From the cell containing the given text, extract its center point as [X, Y] coordinate. 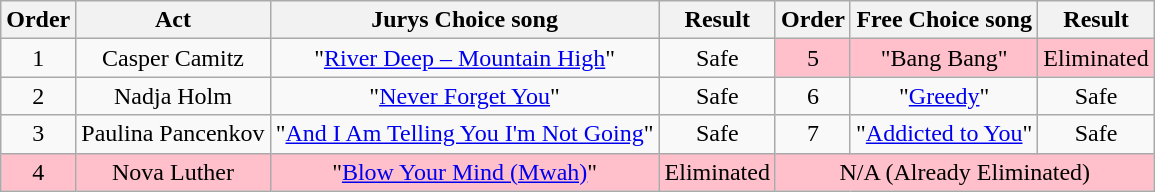
3 [38, 134]
"Bang Bang" [944, 58]
"River Deep – Mountain High" [464, 58]
4 [38, 172]
Nova Luther [173, 172]
Paulina Pancenkov [173, 134]
"Addicted to You" [944, 134]
Jurys Choice song [464, 20]
Nadja Holm [173, 96]
"Blow Your Mind (Mwah)" [464, 172]
N/A (Already Eliminated) [964, 172]
Act [173, 20]
Free Choice song [944, 20]
6 [812, 96]
7 [812, 134]
5 [812, 58]
"And I Am Telling You I'm Not Going" [464, 134]
2 [38, 96]
1 [38, 58]
"Never Forget You" [464, 96]
"Greedy" [944, 96]
Casper Camitz [173, 58]
